Find where the given text appears and provide that cell's center as [x, y] coordinate. 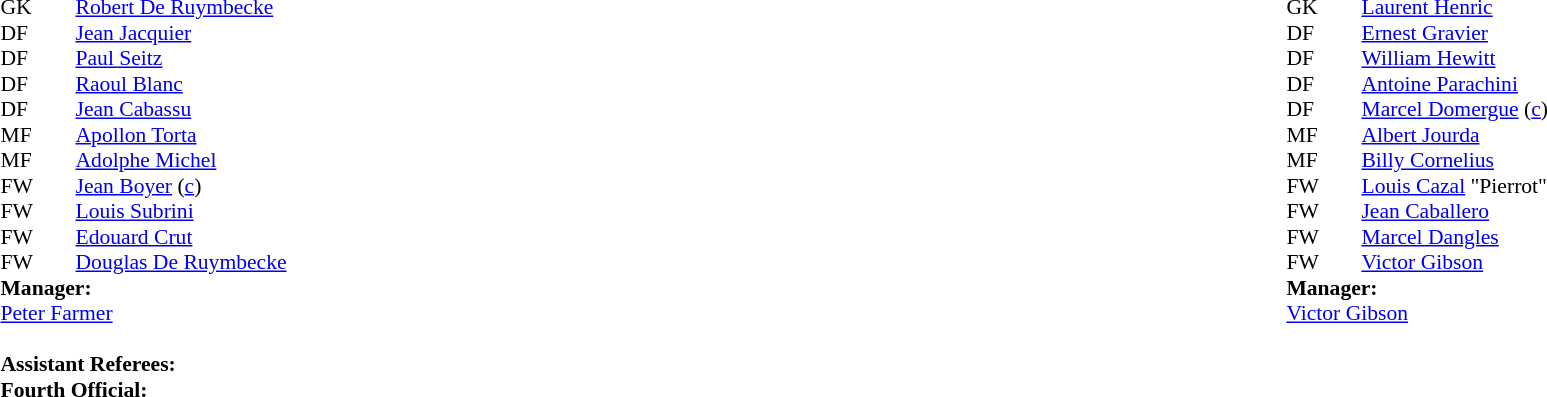
Paul Seitz [182, 59]
Jean Jacquier [182, 33]
Edouard Crut [182, 237]
Raoul Blanc [182, 84]
Jean Boyer (c) [182, 186]
Douglas De Ruymbecke [182, 263]
Apollon Torta [182, 135]
Jean Cabassu [182, 109]
Louis Subrini [182, 211]
Manager: [143, 288]
Adolphe Michel [182, 161]
